Return [X, Y] of the center of cell containing provided text 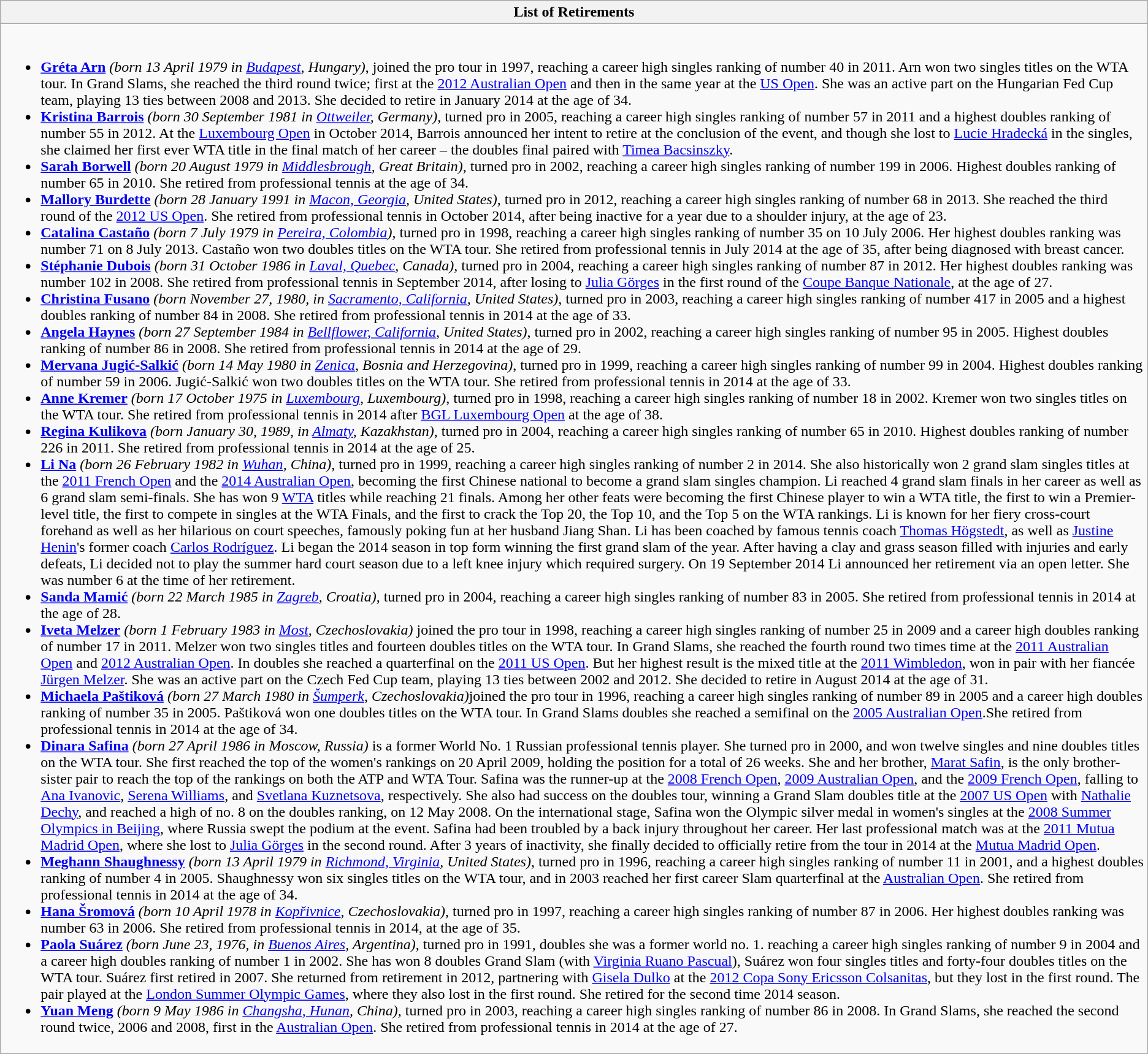
List of Retirements [574, 12]
